Identify which cell holds the provided text, then report its (x, y) central coordinate. 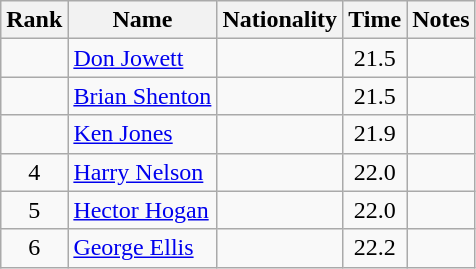
Rank (34, 20)
Brian Shenton (142, 96)
Name (142, 20)
Time (375, 20)
4 (34, 172)
Don Jowett (142, 58)
Harry Nelson (142, 172)
22.2 (375, 248)
Hector Hogan (142, 210)
21.9 (375, 134)
Ken Jones (142, 134)
George Ellis (142, 248)
5 (34, 210)
6 (34, 248)
Notes (441, 20)
Nationality (280, 20)
